Scan for the cell matching the given text and deliver its [x, y] coordinate at center. 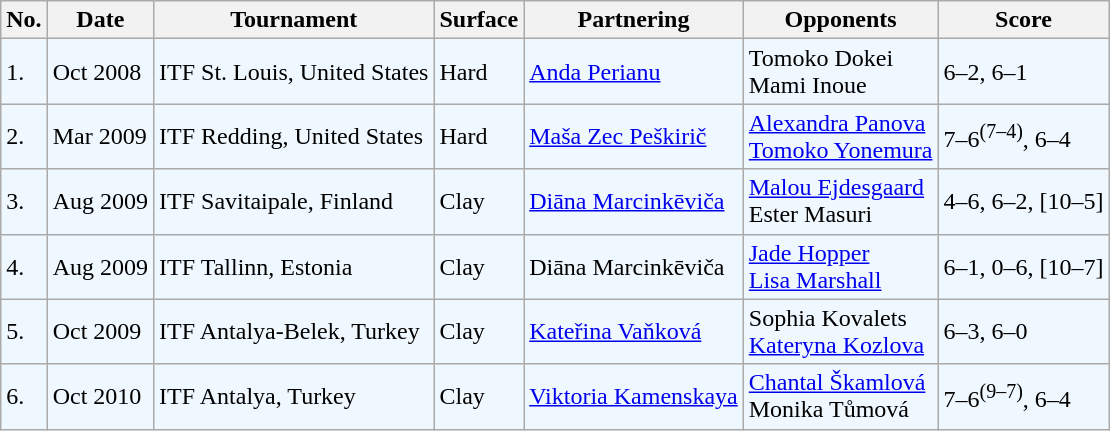
Partnering [634, 20]
7–6(7–4), 6–4 [1024, 136]
6–2, 6–1 [1024, 72]
Tournament [294, 20]
Oct 2008 [100, 72]
Anda Perianu [634, 72]
Viktoria Kamenskaya [634, 396]
Score [1024, 20]
Sophia Kovalets Kateryna Kozlova [840, 332]
Mar 2009 [100, 136]
2. [24, 136]
Surface [479, 20]
ITF St. Louis, United States [294, 72]
ITF Savitaipale, Finland [294, 202]
ITF Redding, United States [294, 136]
4–6, 6–2, [10–5] [1024, 202]
3. [24, 202]
ITF Tallinn, Estonia [294, 266]
Tomoko Dokei Mami Inoue [840, 72]
ITF Antalya-Belek, Turkey [294, 332]
Jade Hopper Lisa Marshall [840, 266]
Oct 2010 [100, 396]
Maša Zec Peškirič [634, 136]
Chantal Škamlová Monika Tůmová [840, 396]
1. [24, 72]
Malou Ejdesgaard Ester Masuri [840, 202]
Date [100, 20]
6–3, 6–0 [1024, 332]
7–6(9–7), 6–4 [1024, 396]
6–1, 0–6, [10–7] [1024, 266]
ITF Antalya, Turkey [294, 396]
Opponents [840, 20]
5. [24, 332]
Oct 2009 [100, 332]
4. [24, 266]
No. [24, 20]
6. [24, 396]
Alexandra Panova Tomoko Yonemura [840, 136]
Kateřina Vaňková [634, 332]
